Extract the [X, Y] coordinate from the center of the cell holding the provided text.  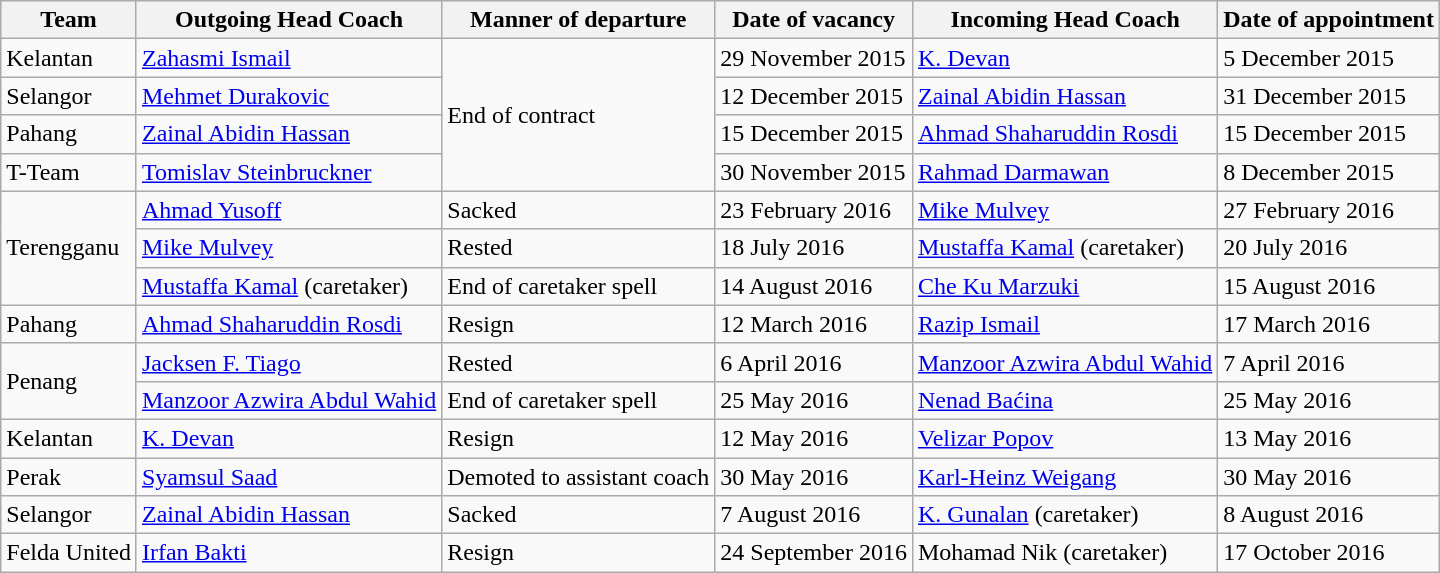
Felda United [69, 553]
17 March 2016 [1329, 324]
24 September 2016 [814, 553]
Che Ku Marzuki [1064, 286]
5 December 2015 [1329, 58]
30 November 2015 [814, 172]
8 August 2016 [1329, 515]
31 December 2015 [1329, 96]
Irfan Bakti [288, 553]
Date of appointment [1329, 20]
K. Gunalan (caretaker) [1064, 515]
18 July 2016 [814, 248]
Date of vacancy [814, 20]
Incoming Head Coach [1064, 20]
15 August 2016 [1329, 286]
Penang [69, 381]
Velizar Popov [1064, 438]
Terengganu [69, 248]
29 November 2015 [814, 58]
20 July 2016 [1329, 248]
Team [69, 20]
Mehmet Durakovic [288, 96]
Demoted to assistant coach [578, 477]
12 December 2015 [814, 96]
Manner of departure [578, 20]
End of contract [578, 115]
17 October 2016 [1329, 553]
Ahmad Yusoff [288, 210]
14 August 2016 [814, 286]
Perak [69, 477]
T-Team [69, 172]
13 May 2016 [1329, 438]
12 March 2016 [814, 324]
Tomislav Steinbruckner [288, 172]
6 April 2016 [814, 362]
23 February 2016 [814, 210]
Zahasmi Ismail [288, 58]
Jacksen F. Tiago [288, 362]
Rahmad Darmawan [1064, 172]
Outgoing Head Coach [288, 20]
7 August 2016 [814, 515]
Karl-Heinz Weigang [1064, 477]
Razip Ismail [1064, 324]
12 May 2016 [814, 438]
Nenad Baćina [1064, 400]
Syamsul Saad [288, 477]
27 February 2016 [1329, 210]
8 December 2015 [1329, 172]
7 April 2016 [1329, 362]
Mohamad Nik (caretaker) [1064, 553]
